Return the (x, y) coordinate for the center point of the cell that contains the specified text.  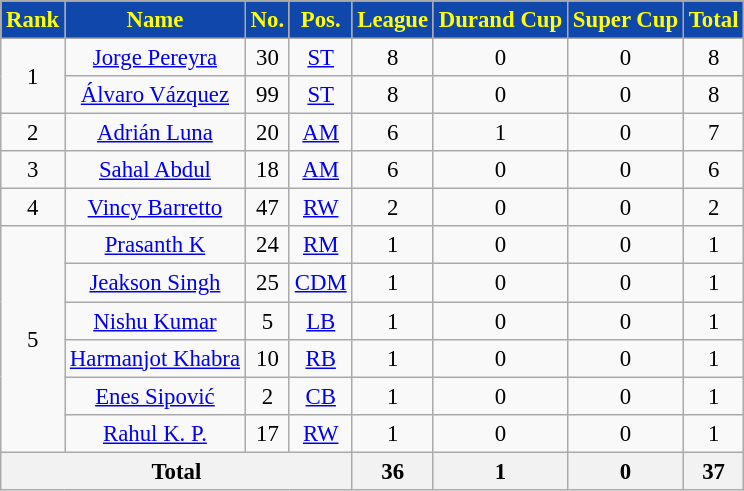
7 (713, 133)
Jorge Pereyra (156, 58)
Sahal Abdul (156, 170)
36 (392, 471)
Álvaro Vázquez (156, 95)
18 (267, 170)
No. (267, 20)
RB (320, 358)
17 (267, 433)
4 (33, 208)
24 (267, 245)
Pos. (320, 20)
Enes Sipović (156, 396)
Harmanjot Khabra (156, 358)
3 (33, 170)
CDM (320, 283)
Super Cup (625, 20)
10 (267, 358)
30 (267, 58)
Rahul K. P. (156, 433)
Nishu Kumar (156, 321)
CB (320, 396)
Name (156, 20)
League (392, 20)
Vincy Barretto (156, 208)
Rank (33, 20)
Prasanth K (156, 245)
Jeakson Singh (156, 283)
25 (267, 283)
LB (320, 321)
47 (267, 208)
Adrián Luna (156, 133)
99 (267, 95)
37 (713, 471)
RM (320, 245)
Durand Cup (500, 20)
20 (267, 133)
